Return [X, Y] of the center of cell containing provided text 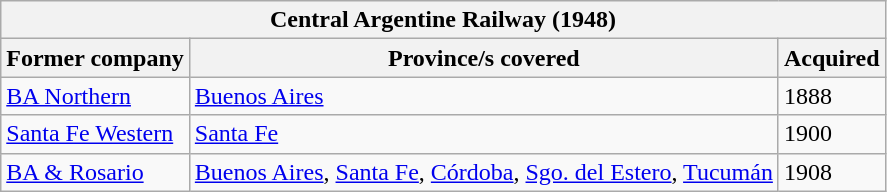
Santa Fe [484, 134]
1900 [832, 134]
Former company [96, 58]
1888 [832, 96]
BA & Rosario [96, 172]
Acquired [832, 58]
Buenos Aires [484, 96]
Central Argentine Railway (1948) [443, 20]
Buenos Aires, Santa Fe, Córdoba, Sgo. del Estero, Tucumán [484, 172]
Province/s covered [484, 58]
BA Northern [96, 96]
1908 [832, 172]
Santa Fe Western [96, 134]
